Provide the [X, Y] coordinate of the cell's center where the given text is located.  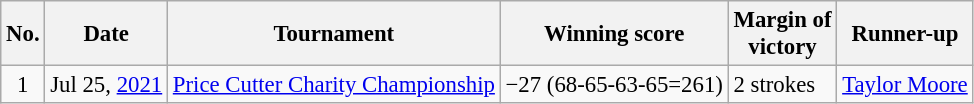
Winning score [614, 34]
Jul 25, 2021 [106, 85]
2 strokes [782, 85]
Margin ofvictory [782, 34]
Price Cutter Charity Championship [334, 85]
Date [106, 34]
Tournament [334, 34]
Runner-up [905, 34]
No. [23, 34]
Taylor Moore [905, 85]
−27 (68-65-63-65=261) [614, 85]
1 [23, 85]
